For the text-containing cell, return its midpoint in (X, Y) coordinate format. 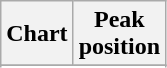
Chart (37, 34)
Peakposition (119, 34)
